Capture the cell that displays the provided text and extract its [X, Y] central coordinate. 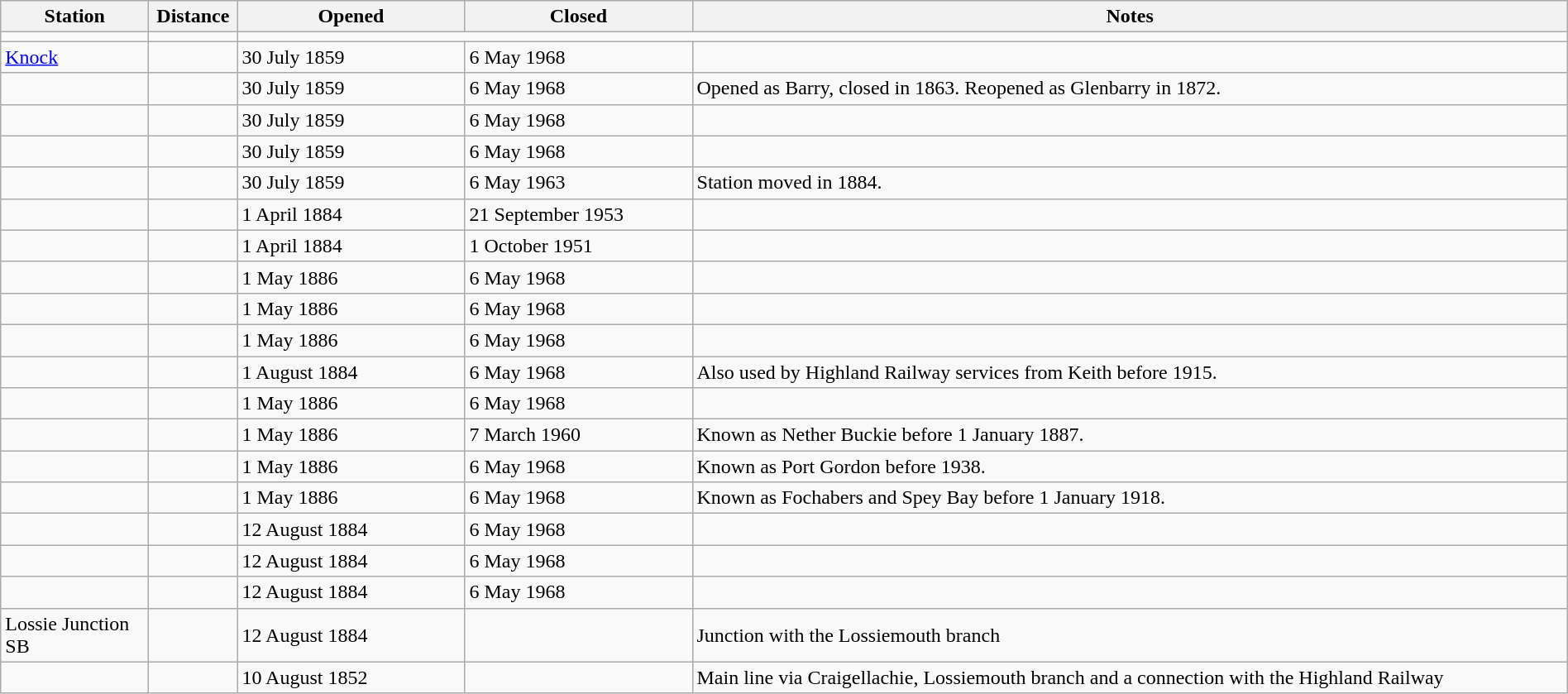
Known as Nether Buckie before 1 January 1887. [1130, 435]
Junction with the Lossiemouth branch [1130, 635]
Known as Port Gordon before 1938. [1130, 467]
Station [74, 17]
6 May 1963 [579, 183]
Also used by Highland Railway services from Keith before 1915. [1130, 371]
Notes [1130, 17]
Knock [74, 57]
21 September 1953 [579, 214]
10 August 1852 [351, 677]
7 March 1960 [579, 435]
Opened as Barry, closed in 1863. Reopened as Glenbarry in 1872. [1130, 89]
1 August 1884 [351, 371]
Opened [351, 17]
Lossie Junction SB [74, 635]
Station moved in 1884. [1130, 183]
Known as Fochabers and Spey Bay before 1 January 1918. [1130, 498]
Main line via Craigellachie, Lossiemouth branch and a connection with the Highland Railway [1130, 677]
Distance [194, 17]
1 October 1951 [579, 246]
Closed [579, 17]
